From the cell containing the given text, extract its center point as [x, y] coordinate. 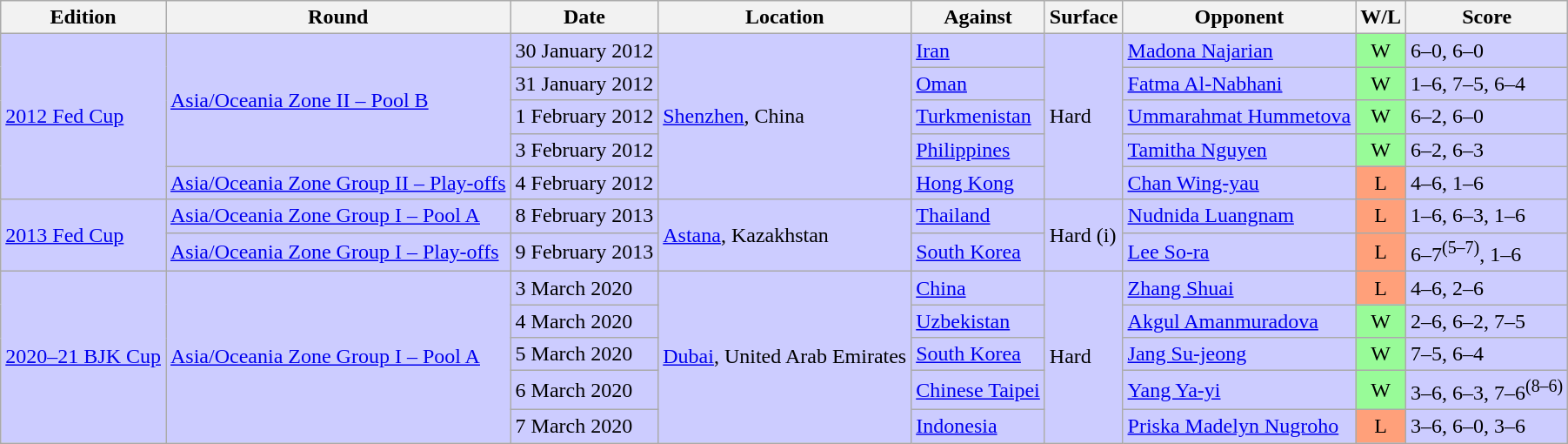
Round [337, 17]
2–6, 6–2, 7–5 [1486, 321]
2012 Fed Cup [83, 117]
Uzbekistan [978, 321]
4–6, 2–6 [1486, 288]
Jang Su-jeong [1239, 354]
Priska Madelyn Nugroho [1239, 426]
3 February 2012 [584, 150]
7 March 2020 [584, 426]
Philippines [978, 150]
Zhang Shuai [1239, 288]
3 March 2020 [584, 288]
4–6, 1–6 [1486, 183]
Nudnida Luangnam [1239, 216]
Madona Najarian [1239, 50]
Yang Ya-yi [1239, 390]
4 March 2020 [584, 321]
5 March 2020 [584, 354]
Oman [978, 84]
Edition [83, 17]
Surface [1084, 17]
China [978, 288]
Asia/Oceania Zone II – Pool B [337, 100]
Hong Kong [978, 183]
6 March 2020 [584, 390]
Akgul Amanmuradova [1239, 321]
Dubai, United Arab Emirates [784, 357]
1–6, 6–3, 1–6 [1486, 216]
Opponent [1239, 17]
3–6, 6–0, 3–6 [1486, 426]
Chinese Taipei [978, 390]
30 January 2012 [584, 50]
7–5, 6–4 [1486, 354]
2013 Fed Cup [83, 235]
Date [584, 17]
Hard (i) [1084, 235]
1–6, 7–5, 6–4 [1486, 84]
Indonesia [978, 426]
6–2, 6–3 [1486, 150]
Astana, Kazakhstan [784, 235]
W/L [1381, 17]
9 February 2013 [584, 252]
Thailand [978, 216]
Tamitha Nguyen [1239, 150]
Location [784, 17]
Asia/Oceania Zone Group I – Play-offs [337, 252]
Ummarahmat Hummetova [1239, 117]
Shenzhen, China [784, 117]
Turkmenistan [978, 117]
Iran [978, 50]
3–6, 6–3, 7–6(8–6) [1486, 390]
Lee So-ra [1239, 252]
8 February 2013 [584, 216]
Chan Wing-yau [1239, 183]
6–0, 6–0 [1486, 50]
6–2, 6–0 [1486, 117]
1 February 2012 [584, 117]
Asia/Oceania Zone Group II – Play-offs [337, 183]
Against [978, 17]
Score [1486, 17]
4 February 2012 [584, 183]
6–7(5–7), 1–6 [1486, 252]
Fatma Al-Nabhani [1239, 84]
2020–21 BJK Cup [83, 357]
31 January 2012 [584, 84]
